Output the (X, Y) coordinate of the center of the cell containing the given text.  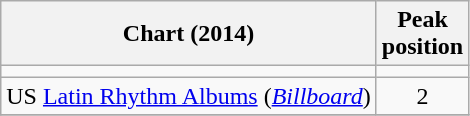
2 (422, 96)
Chart (2014) (189, 34)
US Latin Rhythm Albums (Billboard) (189, 96)
Peakposition (422, 34)
